Pinpoint the cell where the given text exists, returning its [X, Y] midpoint coordinate. 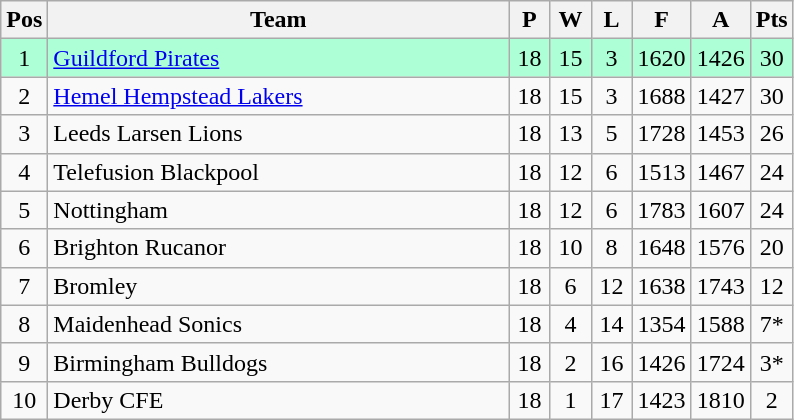
17 [612, 400]
1724 [720, 362]
Pos [24, 20]
Leeds Larsen Lions [278, 134]
W [570, 20]
1688 [662, 96]
1638 [662, 286]
1513 [662, 172]
13 [570, 134]
1743 [720, 286]
P [530, 20]
Derby CFE [278, 400]
Guildford Pirates [278, 58]
Pts [772, 20]
7* [772, 324]
1588 [720, 324]
26 [772, 134]
Team [278, 20]
Maidenhead Sonics [278, 324]
Telefusion Blackpool [278, 172]
1576 [720, 248]
1620 [662, 58]
7 [24, 286]
Brighton Rucanor [278, 248]
1607 [720, 210]
F [662, 20]
Hemel Hempstead Lakers [278, 96]
1783 [662, 210]
1453 [720, 134]
L [612, 20]
A [720, 20]
1810 [720, 400]
9 [24, 362]
1423 [662, 400]
20 [772, 248]
14 [612, 324]
16 [612, 362]
1354 [662, 324]
1427 [720, 96]
3* [772, 362]
1467 [720, 172]
1648 [662, 248]
1728 [662, 134]
Bromley [278, 286]
Nottingham [278, 210]
Birmingham Bulldogs [278, 362]
